Output the [x, y] coordinate of the center of the cell containing the given text.  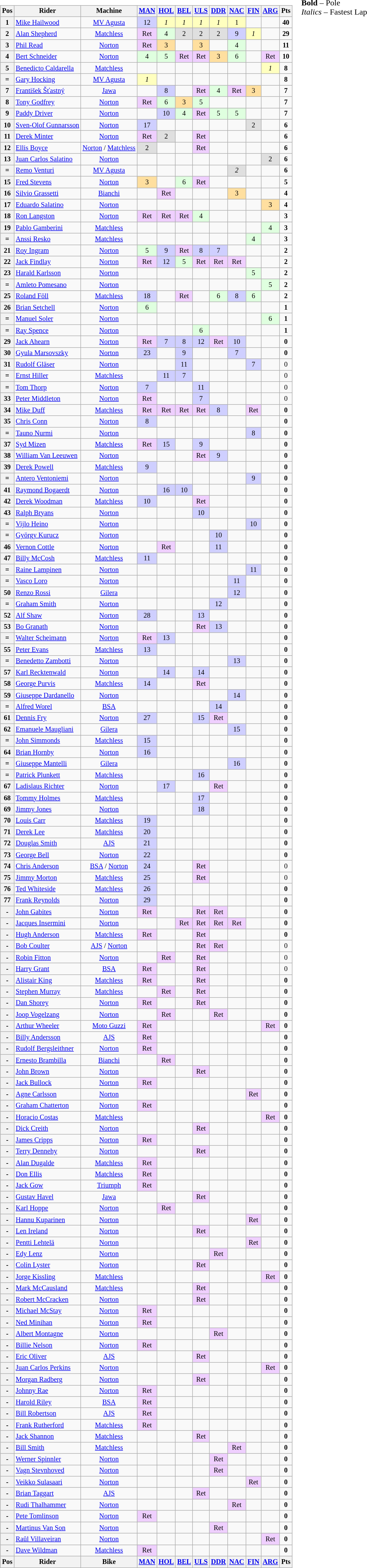
Rudolf Gläser [47, 365]
Stephen Murray [47, 992]
Robin Fitton [47, 957]
Vernon Cottle [47, 547]
Brian Hornby [47, 752]
70 [7, 821]
27 [147, 718]
Vasco Loro [47, 581]
Ernesto Brambilla [47, 1060]
30 [7, 353]
46 [7, 547]
37 [7, 445]
42 [7, 501]
33 [7, 399]
Derek Minter [47, 137]
Len Ireland [47, 1231]
Roland Föll [47, 296]
Derek Powell [47, 467]
Bob Coulter [47, 946]
53 [7, 627]
Dennis Fry [47, 718]
Sven-Olof Gunnarsson [47, 125]
Mark McCausland [47, 1288]
Jorge Kissling [47, 1277]
Michael McStay [47, 1311]
Manuel Soler [47, 319]
76 [7, 889]
György Kurucz [47, 536]
Louis Carr [47, 821]
62 [7, 729]
Tom Thorp [47, 387]
Werner Spinnler [47, 1459]
43 [7, 513]
Jack Bullock [47, 1083]
Tommy Holmes [47, 798]
34 [7, 410]
Triumph [109, 1185]
Emanuele Maugliani [47, 729]
75 [7, 878]
Giuseppe Mantelli [47, 764]
Moto Guzzi [109, 1026]
Graham Smith [47, 604]
Syd Mizen [47, 445]
Eduardo Salatino [47, 205]
39 [7, 467]
67 [7, 786]
Billy McCosh [47, 558]
John Brown [47, 1072]
Martinus Van Son [47, 1528]
Gyula Marsovszky [47, 353]
Billie Nelson [47, 1345]
73 [7, 855]
George Bell [47, 855]
40 [286, 22]
John Simmonds [47, 741]
Bike [109, 1562]
Veikko Sulasaari [47, 1482]
Ted Whiteside [47, 889]
Bo Granath [47, 627]
Eric Oliver [47, 1357]
28 [147, 615]
Graham Chatterton [47, 1106]
31 [7, 365]
Harold Riley [47, 1402]
Paddy Driver [47, 114]
Brian Setchell [47, 308]
Gary Hocking [47, 80]
Raine Lampinen [47, 570]
Peter Evans [47, 649]
Brian Taggart [47, 1493]
Don Ellis [47, 1174]
Hannu Kuparinen [47, 1220]
Benedetto Zambotti [47, 661]
Silvio Grassetti [47, 193]
Ray Spence [47, 330]
77 [7, 901]
Pete Tomlinson [47, 1516]
Dan Shorey [47, 1003]
55 [7, 649]
72 [7, 844]
Ned Minihan [47, 1322]
Juan Carlos Perkins [47, 1368]
Giuseppe Dardanello [47, 695]
Chris Conn [47, 421]
Karl Hoppe [47, 1209]
Gustav Havel [47, 1197]
Raymond Bogaerdt [47, 490]
George Purvis [47, 684]
Tony Godfrey [47, 102]
Alan Dugalde [47, 1163]
Vagn Stevnhoved [47, 1471]
Anssi Resko [47, 239]
Roy Ingram [47, 250]
Hugh Anderson [47, 935]
Jack Ahearn [47, 342]
Machine [109, 11]
BSA / Norton [109, 866]
Johnny Rae [47, 1391]
Mike Duff [47, 410]
Vijlo Heino [47, 524]
59 [7, 695]
Jack Gow [47, 1185]
James Cripps [47, 1140]
Horacio Costas [47, 1117]
Raûl Villaveiran [47, 1539]
47 [7, 558]
Jacques Insermini [47, 923]
Derek Lee [47, 832]
Jimmy Morton [47, 878]
Colin Lyster [47, 1265]
Ladislaus Richter [47, 786]
Benedicto Caldarella [47, 68]
Dave Wildman [47, 1550]
Fred Stevens [47, 182]
Ellis Boyce [47, 148]
Patrick Plunkett [47, 775]
Rudolf Bergsleithner [47, 1049]
Douglas Smith [47, 844]
71 [7, 832]
Edy Lenz [47, 1254]
Derek Woodman [47, 501]
Joop Vogelzang [47, 1014]
Pablo Gamberini [47, 228]
Albert Montagne [47, 1334]
61 [7, 718]
Arthur Wheeler [47, 1026]
AJS / Norton [109, 946]
Walter Scheimann [47, 638]
Dick Creith [47, 1129]
Amleto Pomesano [47, 285]
Antero Ventoniemi [47, 479]
Jack Findlay [47, 262]
Ernst Hiller [47, 376]
Billy Andersson [47, 1037]
Pentti Lehtelä [47, 1243]
57 [7, 673]
Norton / Matchless [109, 148]
Tauno Nurmi [47, 433]
John Gabites [47, 912]
Jack Shannon [47, 1437]
Frank Reynolds [47, 901]
52 [7, 615]
Frank Rutherford [47, 1425]
74 [7, 866]
Morgan Radberg [47, 1379]
František Šťastný [47, 91]
24 [147, 866]
William Van Leeuwen [47, 456]
35 [7, 421]
64 [7, 752]
Karl Recktenwald [47, 673]
Bill Smith [47, 1448]
69 [7, 809]
38 [7, 456]
20 [147, 832]
Alfred Worel [47, 707]
68 [7, 798]
Harald Karlsson [47, 273]
Peter Middleton [47, 399]
Rudi Thalhammer [47, 1505]
Phil Read [47, 45]
Jimmy Jones [47, 809]
Robert McCracken [47, 1300]
Mike Hailwood [47, 22]
Bill Robertson [47, 1414]
Terry Dennehy [47, 1151]
Harry Grant [47, 969]
Ron Langston [47, 216]
Chris Anderson [47, 866]
Alistair King [47, 980]
Ralph Bryans [47, 513]
Agne Carlsson [47, 1094]
Remo Venturi [47, 171]
Alf Shaw [47, 615]
Bert Schneider [47, 57]
58 [7, 684]
Juan Carlos Salatino [47, 159]
Renzo Rossi [47, 593]
Alan Shepherd [47, 34]
50 [7, 593]
41 [7, 490]
